Output the (x, y) coordinate of the center of the cell containing the given text.  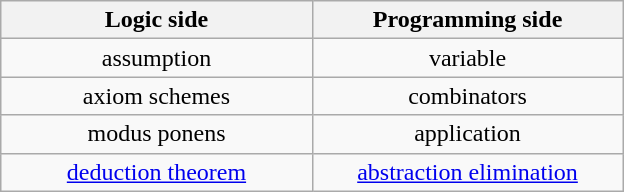
application (468, 134)
abstraction elimination (468, 172)
modus ponens (156, 134)
deduction theorem (156, 172)
Programming side (468, 20)
Logic side (156, 20)
assumption (156, 58)
variable (468, 58)
axiom schemes (156, 96)
combinators (468, 96)
